Return [x, y] of the center of cell containing provided text 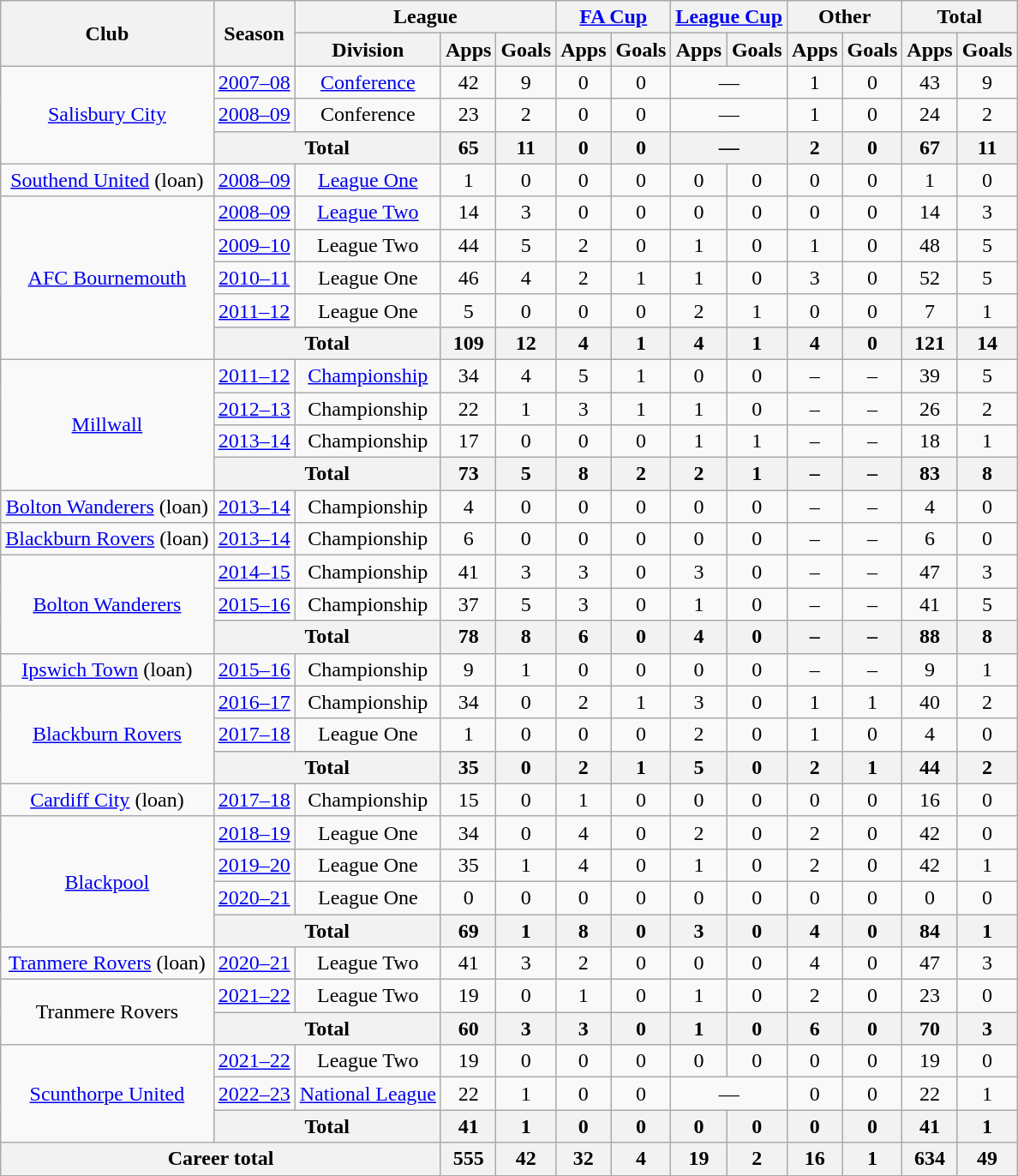
60 [468, 1029]
46 [468, 278]
Division [368, 50]
83 [930, 474]
League [425, 17]
15 [468, 800]
Blackburn Rovers (loan) [107, 539]
League Cup [729, 17]
2007–08 [254, 82]
49 [987, 1159]
FA Cup [614, 17]
Other [845, 17]
National League [368, 1094]
32 [584, 1159]
Club [107, 33]
2010–11 [254, 278]
121 [930, 343]
Southend United (loan) [107, 180]
Millwall [107, 424]
17 [468, 441]
Scunthorpe United [107, 1094]
2012–13 [254, 409]
84 [930, 930]
48 [930, 245]
43 [930, 82]
634 [930, 1159]
70 [930, 1029]
Ipswich Town (loan) [107, 669]
67 [930, 147]
18 [930, 441]
52 [930, 278]
Blackpool [107, 881]
Bolton Wanderers [107, 604]
73 [468, 474]
2016–17 [254, 702]
40 [930, 702]
Bolton Wanderers (loan) [107, 507]
2019–20 [254, 865]
2022–23 [254, 1094]
39 [930, 375]
24 [930, 115]
2014–15 [254, 572]
Tranmere Rovers [107, 1012]
37 [468, 604]
65 [468, 147]
Blackburn Rovers [107, 735]
88 [930, 637]
109 [468, 343]
555 [468, 1159]
7 [930, 310]
Career total [221, 1159]
Cardiff City (loan) [107, 800]
69 [468, 930]
2009–10 [254, 245]
Salisbury City [107, 115]
78 [468, 637]
Tranmere Rovers (loan) [107, 963]
Season [254, 33]
12 [526, 343]
2018–19 [254, 832]
AFC Bournemouth [107, 278]
26 [930, 409]
